Find where the given text appears and provide that cell's center as [X, Y] coordinate. 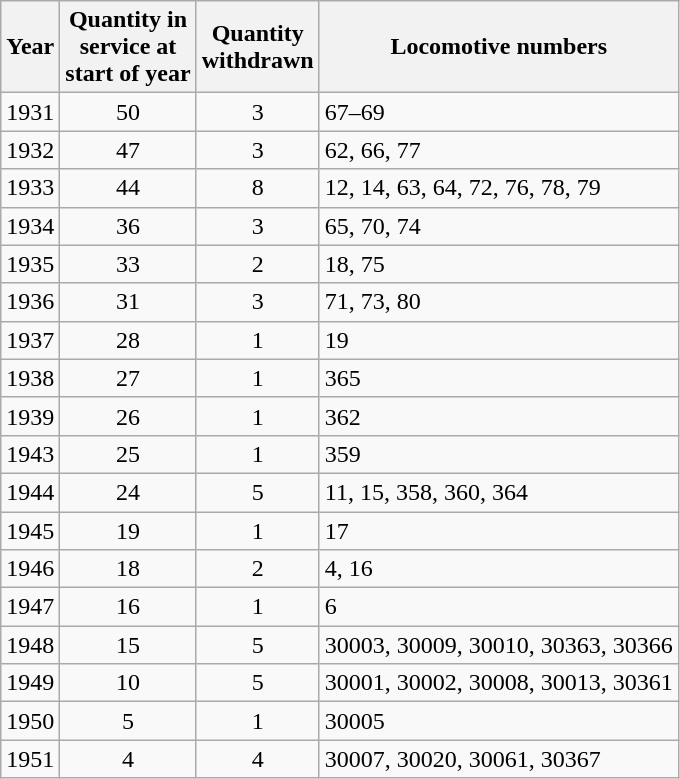
8 [258, 188]
44 [128, 188]
67–69 [498, 112]
1931 [30, 112]
30007, 30020, 30061, 30367 [498, 759]
Year [30, 47]
6 [498, 607]
1933 [30, 188]
33 [128, 264]
15 [128, 645]
1945 [30, 531]
1939 [30, 416]
1948 [30, 645]
4, 16 [498, 569]
1935 [30, 264]
17 [498, 531]
11, 15, 358, 360, 364 [498, 492]
71, 73, 80 [498, 302]
30001, 30002, 30008, 30013, 30361 [498, 683]
1937 [30, 340]
1934 [30, 226]
18 [128, 569]
1932 [30, 150]
30003, 30009, 30010, 30363, 30366 [498, 645]
1950 [30, 721]
Quantitywithdrawn [258, 47]
28 [128, 340]
24 [128, 492]
50 [128, 112]
30005 [498, 721]
359 [498, 454]
12, 14, 63, 64, 72, 76, 78, 79 [498, 188]
31 [128, 302]
27 [128, 378]
Locomotive numbers [498, 47]
47 [128, 150]
1951 [30, 759]
18, 75 [498, 264]
1943 [30, 454]
362 [498, 416]
65, 70, 74 [498, 226]
62, 66, 77 [498, 150]
26 [128, 416]
10 [128, 683]
1938 [30, 378]
1947 [30, 607]
1936 [30, 302]
36 [128, 226]
365 [498, 378]
1944 [30, 492]
16 [128, 607]
Quantity inservice atstart of year [128, 47]
1946 [30, 569]
1949 [30, 683]
25 [128, 454]
